Search for the cell housing the specified text and yield its [x, y] center coordinate. 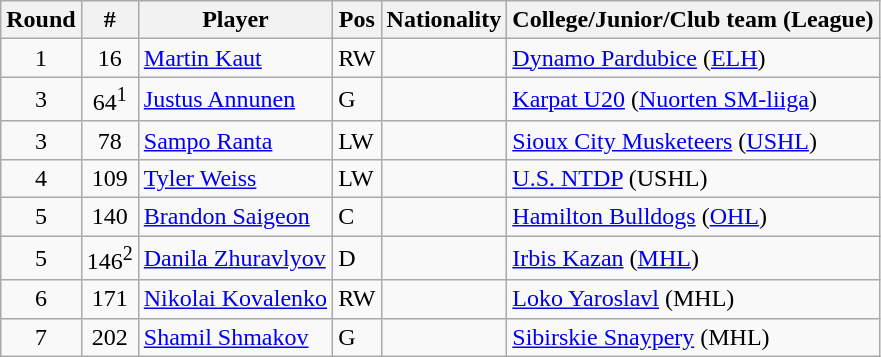
1462 [110, 258]
6 [41, 299]
Nationality [444, 20]
Loko Yaroslavl (MHL) [693, 299]
Sampo Ranta [235, 140]
Nikolai Kovalenko [235, 299]
Pos [357, 20]
140 [110, 217]
Justus Annunen [235, 100]
Brandon Saigeon [235, 217]
Irbis Kazan (MHL) [693, 258]
Shamil Shmakov [235, 337]
Hamilton Bulldogs (OHL) [693, 217]
171 [110, 299]
Martin Kaut [235, 58]
1 [41, 58]
7 [41, 337]
# [110, 20]
Dynamo Pardubice (ELH) [693, 58]
D [357, 258]
16 [110, 58]
Tyler Weiss [235, 178]
Sibirskie Snaypery (MHL) [693, 337]
Player [235, 20]
Sioux City Musketeers (USHL) [693, 140]
C [357, 217]
109 [110, 178]
202 [110, 337]
Danila Zhuravlyov [235, 258]
Round [41, 20]
641 [110, 100]
4 [41, 178]
Karpat U20 (Nuorten SM-liiga) [693, 100]
College/Junior/Club team (League) [693, 20]
U.S. NTDP (USHL) [693, 178]
78 [110, 140]
